Locate the cell with the specified text and output its (X, Y) center coordinate. 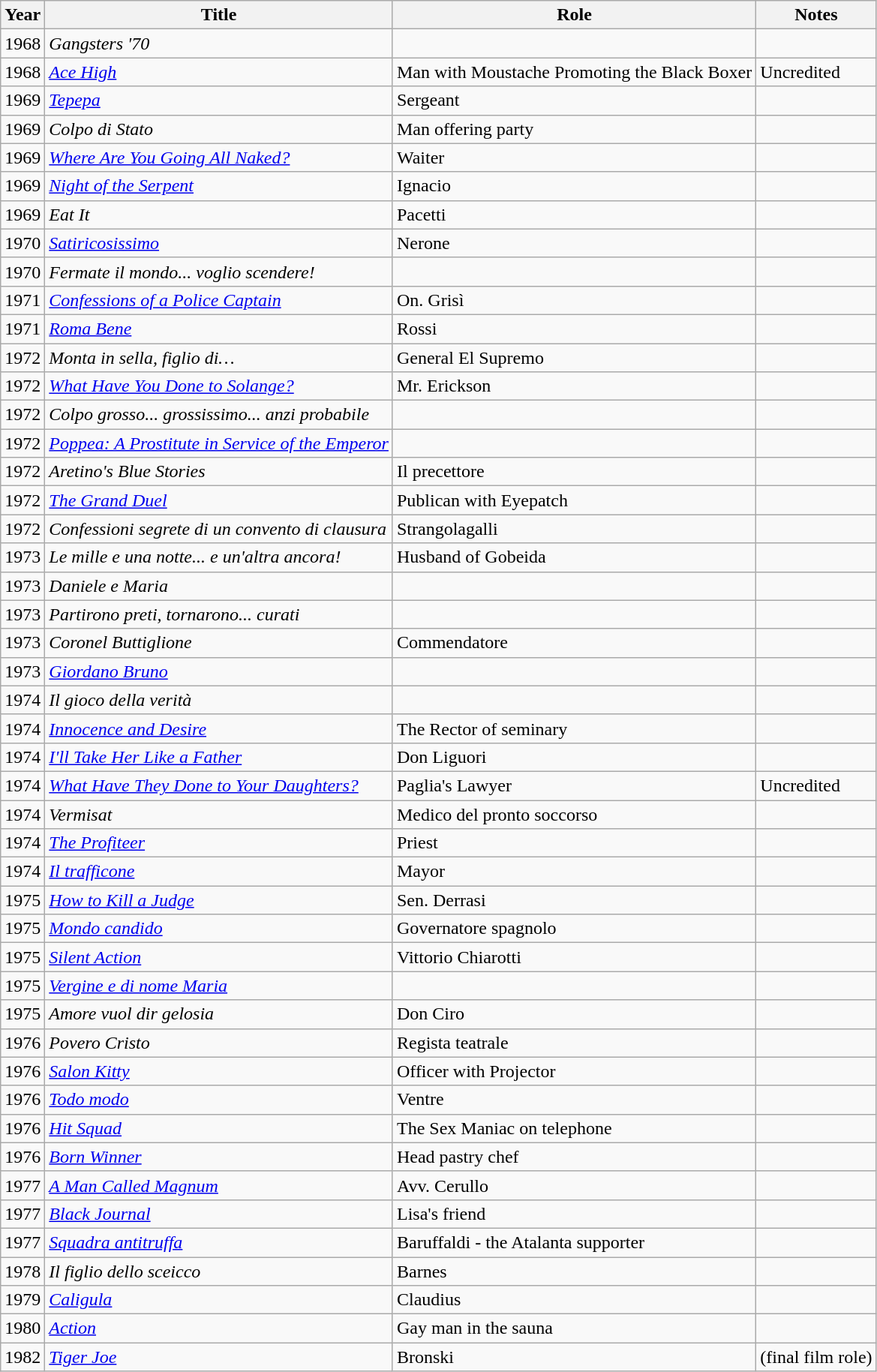
Paglia's Lawyer (574, 785)
What Have They Done to Your Daughters? (219, 785)
Il gioco della verità (219, 700)
Confessions of a Police Captain (219, 300)
Satiricosissimo (219, 243)
Squadra antitruffa (219, 1242)
Sen. Derrasi (574, 900)
Don Ciro (574, 1014)
Black Journal (219, 1214)
Tepepa (219, 101)
Officer with Projector (574, 1071)
I'll Take Her Like a Father (219, 757)
Publican with Eyepatch (574, 500)
Action (219, 1328)
Bronski (574, 1357)
Sergeant (574, 101)
Baruffaldi - the Atalanta supporter (574, 1242)
Man offering party (574, 129)
Rossi (574, 329)
Claudius (574, 1300)
Notes (816, 15)
Head pastry chef (574, 1157)
Pacetti (574, 215)
1979 (23, 1300)
Ignacio (574, 186)
Confessioni segrete di un convento di clausura (219, 529)
(final film role) (816, 1357)
Vergine e di nome Maria (219, 986)
Poppea: A Prostitute in Service of the Emperor (219, 443)
1978 (23, 1271)
The Grand Duel (219, 500)
Il precettore (574, 472)
On. Grisì (574, 300)
Amore vuol dir gelosia (219, 1014)
Strangolagalli (574, 529)
Mondo candido (219, 929)
1982 (23, 1357)
Giordano Bruno (219, 671)
Avv. Cerullo (574, 1185)
Nerone (574, 243)
Barnes (574, 1271)
Vermisat (219, 814)
Roma Bene (219, 329)
A Man Called Magnum (219, 1185)
Gangsters '70 (219, 44)
Gay man in the sauna (574, 1328)
Born Winner (219, 1157)
Mr. Erickson (574, 386)
Mayor (574, 872)
How to Kill a Judge (219, 900)
Title (219, 15)
The Profiteer (219, 843)
Where Are You Going All Naked? (219, 158)
Il figlio dello sceicco (219, 1271)
Salon Kitty (219, 1071)
Aretino's Blue Stories (219, 472)
Ventre (574, 1100)
Coronel Buttiglione (219, 643)
Todo modo (219, 1100)
Monta in sella, figlio di… (219, 358)
Colpo grosso... grossissimo... anzi probabile (219, 415)
The Sex Maniac on telephone (574, 1128)
Role (574, 15)
Povero Cristo (219, 1043)
Ace High (219, 72)
Daniele e Maria (219, 586)
Man with Moustache Promoting the Black Boxer (574, 72)
Tiger Joe (219, 1357)
Waiter (574, 158)
Fermate il mondo... voglio scendere! (219, 272)
Eat It (219, 215)
Priest (574, 843)
Night of the Serpent (219, 186)
Commendatore (574, 643)
Governatore spagnolo (574, 929)
Partirono preti, tornarono... curati (219, 614)
Husband of Gobeida (574, 557)
Le mille e una notte... e un'altra ancora! (219, 557)
Hit Squad (219, 1128)
Year (23, 15)
Silent Action (219, 957)
Vittorio Chiarotti (574, 957)
Lisa's friend (574, 1214)
The Rector of seminary (574, 728)
Caligula (219, 1300)
General El Supremo (574, 358)
Don Liguori (574, 757)
Innocence and Desire (219, 728)
Il trafficone (219, 872)
1980 (23, 1328)
What Have You Done to Solange? (219, 386)
Colpo di Stato (219, 129)
Medico del pronto soccorso (574, 814)
Regista teatrale (574, 1043)
